Return (X, Y) of the center of cell containing provided text 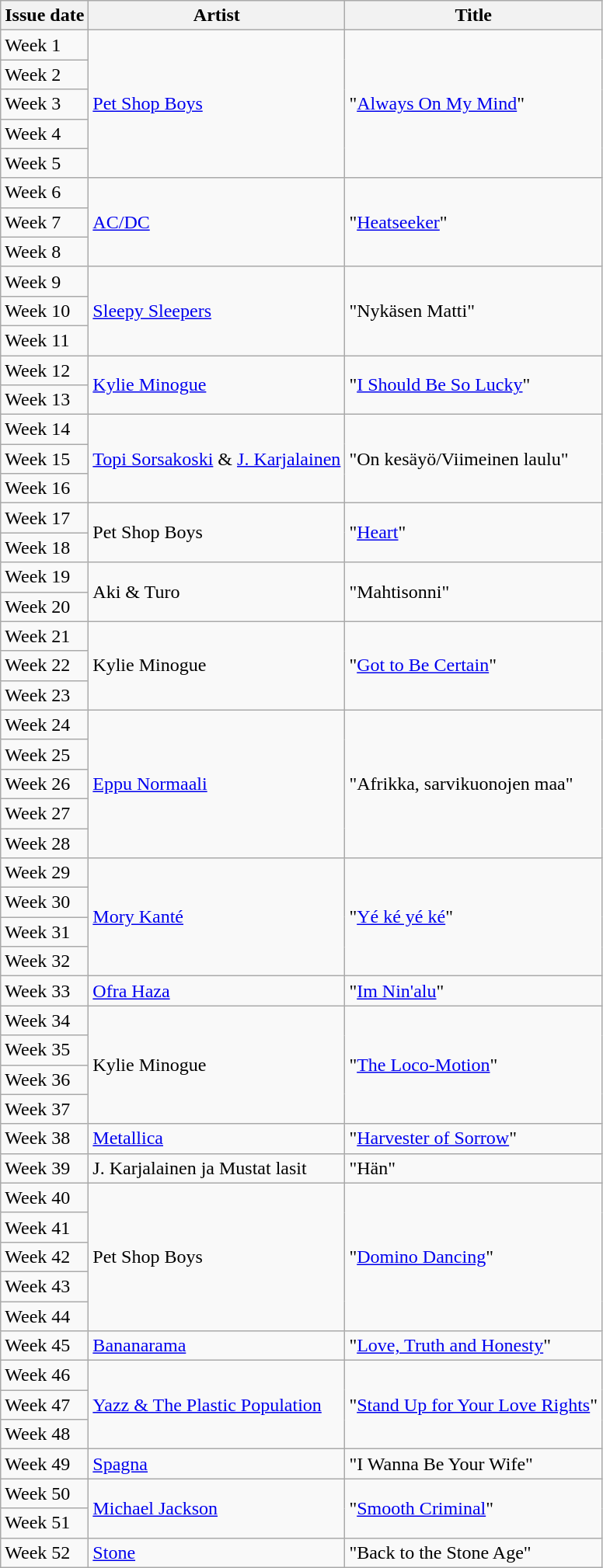
Week 38 (45, 1139)
Week 32 (45, 961)
"Heatseeker" (474, 222)
Ofra Haza (217, 991)
Week 7 (45, 222)
Week 11 (45, 340)
Week 34 (45, 1020)
Week 37 (45, 1109)
Week 23 (45, 695)
Mory Kanté (217, 917)
Week 22 (45, 666)
"On kesäyö/Viimeinen laulu" (474, 459)
Week 17 (45, 518)
Artist (217, 16)
Week 15 (45, 459)
Week 51 (45, 1523)
Week 8 (45, 252)
Title (474, 16)
Week 20 (45, 607)
Week 27 (45, 813)
Issue date (45, 16)
Week 10 (45, 311)
"Afrikka, sarvikuonojen maa" (474, 784)
"Im Nin'alu" (474, 991)
"Harvester of Sorrow" (474, 1139)
Week 26 (45, 784)
Michael Jackson (217, 1508)
Week 36 (45, 1080)
Week 42 (45, 1257)
AC/DC (217, 222)
"I Should Be So Lucky" (474, 385)
Bananarama (217, 1346)
Week 6 (45, 193)
Week 4 (45, 134)
Spagna (217, 1464)
Week 2 (45, 75)
Week 18 (45, 548)
"Got to Be Certain" (474, 666)
"Smooth Criminal" (474, 1508)
Week 16 (45, 488)
Topi Sorsakoski & J. Karjalainen (217, 459)
"Mahtisonni" (474, 592)
"Heart" (474, 533)
"Domino Dancing" (474, 1257)
"The Loco-Motion" (474, 1065)
Week 50 (45, 1493)
Week 5 (45, 163)
"Love, Truth and Honesty" (474, 1346)
Week 35 (45, 1050)
Week 44 (45, 1316)
"Yé ké yé ké" (474, 917)
Week 25 (45, 754)
Week 14 (45, 429)
Metallica (217, 1139)
Week 13 (45, 400)
Eppu Normaali (217, 784)
Week 29 (45, 873)
"I Wanna Be Your Wife" (474, 1464)
Week 12 (45, 370)
Week 3 (45, 104)
"Nykäsen Matti" (474, 311)
Week 49 (45, 1464)
Yazz & The Plastic Population (217, 1405)
Week 1 (45, 45)
J. Karjalainen ja Mustat lasit (217, 1168)
Week 45 (45, 1346)
Week 43 (45, 1286)
Week 19 (45, 577)
Week 24 (45, 725)
Week 31 (45, 932)
Week 41 (45, 1227)
Week 28 (45, 843)
Sleepy Sleepers (217, 311)
"Always On My Mind" (474, 104)
Stone (217, 1552)
Week 46 (45, 1375)
Week 47 (45, 1405)
Week 40 (45, 1198)
Week 39 (45, 1168)
Week 30 (45, 902)
"Hän" (474, 1168)
Aki & Turo (217, 592)
Week 33 (45, 991)
Week 9 (45, 281)
Week 52 (45, 1552)
"Back to the Stone Age" (474, 1552)
Week 48 (45, 1434)
"Stand Up for Your Love Rights" (474, 1405)
Week 21 (45, 636)
